Find where the given text appears and provide that cell's center as (x, y) coordinate. 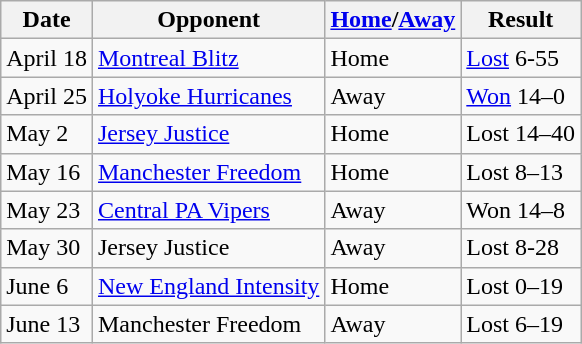
Lost 14–40 (521, 134)
Montreal Blitz (208, 58)
Won 14–8 (521, 210)
June 6 (47, 286)
Central PA Vipers (208, 210)
Holyoke Hurricanes (208, 96)
Lost 0–19 (521, 286)
May 30 (47, 248)
May 16 (47, 172)
Lost 8-28 (521, 248)
New England Intensity (208, 286)
April 18 (47, 58)
Result (521, 20)
May 23 (47, 210)
April 25 (47, 96)
May 2 (47, 134)
Date (47, 20)
Lost 6–19 (521, 324)
Lost 8–13 (521, 172)
Won 14–0 (521, 96)
Lost 6-55 (521, 58)
Opponent (208, 20)
June 13 (47, 324)
Home/Away (393, 20)
